Return the (x, y) coordinate for the center point of the cell that contains the specified text.  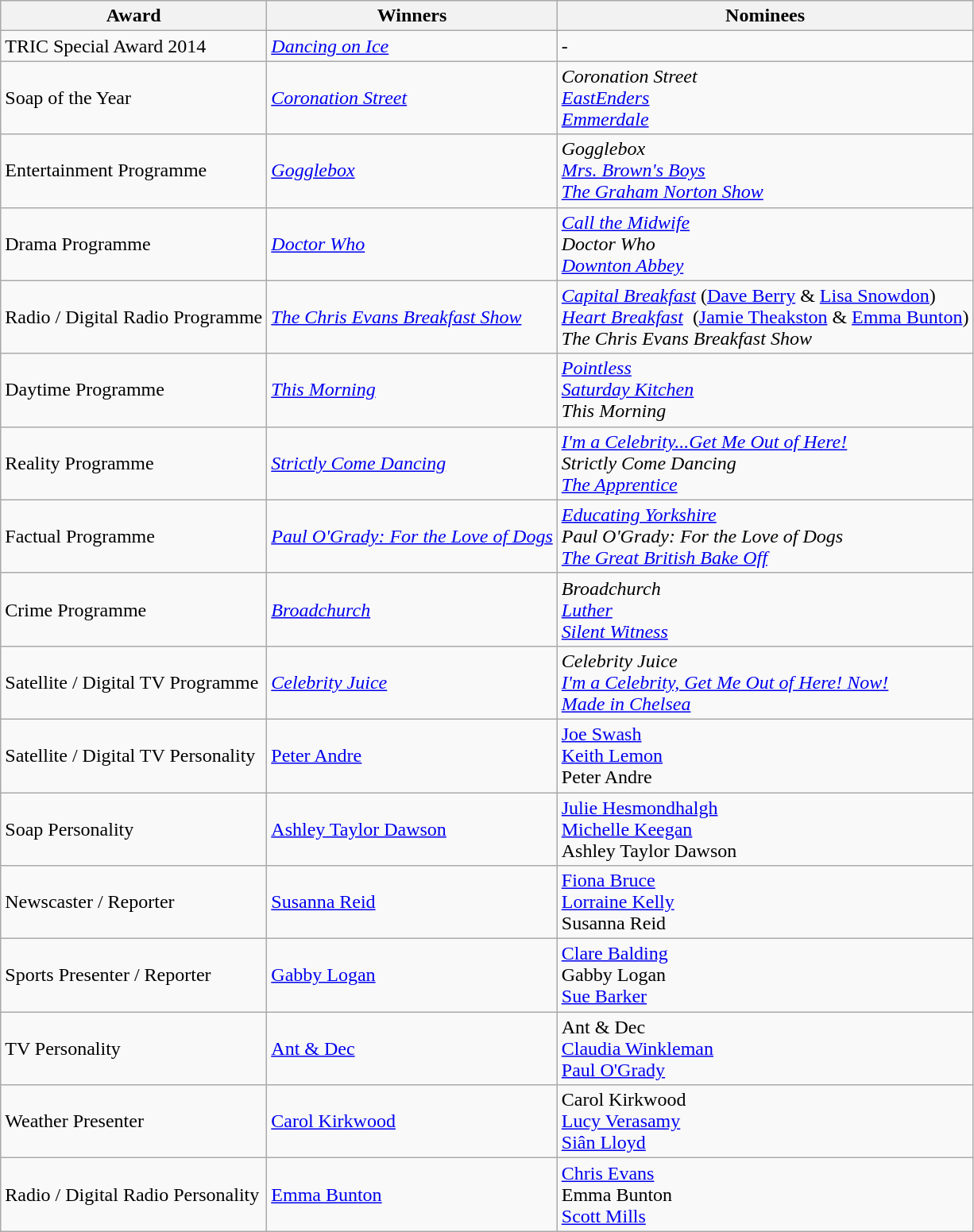
Daytime Programme (133, 390)
Strictly Come Dancing (412, 463)
Chris Evans Emma Bunton Scott Mills (765, 1195)
Carol Kirkwood Lucy Verasamy Siân Lloyd (765, 1122)
Coronation Street (412, 98)
Newscaster / Reporter (133, 902)
Ant & Dec Claudia Winkleman Paul O'Grady (765, 1049)
Joe Swash Keith Lemon Peter Andre (765, 755)
Radio / Digital Radio Personality (133, 1195)
I'm a Celebrity...Get Me Out of Here! Strictly Come Dancing The Apprentice (765, 463)
Broadchurch Luther Silent Witness (765, 609)
Celebrity Juice I'm a Celebrity, Get Me Out of Here! Now! Made in Chelsea (765, 682)
Satellite / Digital TV Programme (133, 682)
TRIC Special Award 2014 (133, 46)
Satellite / Digital TV Personality (133, 755)
Factual Programme (133, 536)
Crime Programme (133, 609)
Julie Hesmondhalgh Michelle Keegan Ashley Taylor Dawson (765, 829)
Emma Bunton (412, 1195)
Clare Balding Gabby Logan Sue Barker (765, 975)
Gabby Logan (412, 975)
Sports Presenter / Reporter (133, 975)
Educating Yorkshire Paul O'Grady: For the Love of Dogs The Great British Bake Off (765, 536)
Radio / Digital Radio Programme (133, 317)
Ant & Dec (412, 1049)
Gogglebox Mrs. Brown's Boys The Graham Norton Show (765, 171)
Coronation Street EastEnders Emmerdale (765, 98)
Doctor Who (412, 244)
Susanna Reid (412, 902)
Winners (412, 16)
Pointless Saturday Kitchen This Morning (765, 390)
Celebrity Juice (412, 682)
Fiona Bruce Lorraine Kelly Susanna Reid (765, 902)
Drama Programme (133, 244)
Nominees (765, 16)
Peter Andre (412, 755)
Dancing on Ice (412, 46)
Reality Programme (133, 463)
Gogglebox (412, 171)
Award (133, 16)
Entertainment Programme (133, 171)
- (765, 46)
Paul O'Grady: For the Love of Dogs (412, 536)
The Chris Evans Breakfast Show (412, 317)
Ashley Taylor Dawson (412, 829)
Soap Personality (133, 829)
Call the Midwife Doctor Who Downton Abbey (765, 244)
Soap of the Year (133, 98)
Capital Breakfast (Dave Berry & Lisa Snowdon) Heart Breakfast (Jamie Theakston & Emma Bunton) The Chris Evans Breakfast Show (765, 317)
Carol Kirkwood (412, 1122)
This Morning (412, 390)
Broadchurch (412, 609)
TV Personality (133, 1049)
Weather Presenter (133, 1122)
